Scan for the cell matching the given text and deliver its [x, y] coordinate at center. 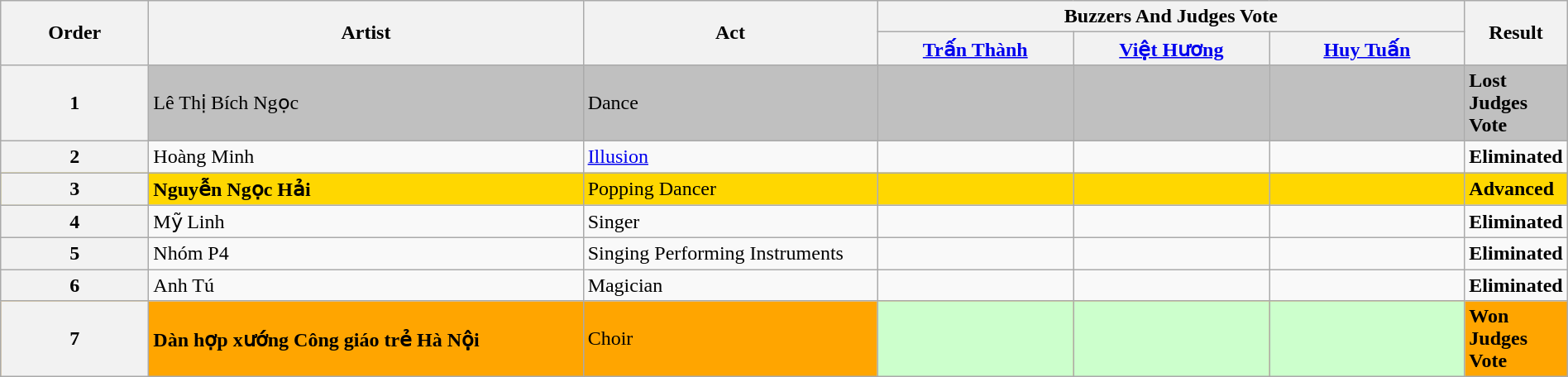
Dàn hợp xướng Công giáo trẻ Hà Nội [366, 339]
Lost Judges Vote [1516, 103]
2 [74, 156]
Huy Tuấn [1367, 49]
Việt Hương [1171, 49]
Singer [730, 222]
3 [74, 188]
Anh Tú [366, 285]
Singing Performing Instruments [730, 254]
4 [74, 222]
Buzzers And Judges Vote [1171, 17]
Order [74, 33]
Nguyễn Ngọc Hải [366, 188]
Act [730, 33]
Illusion [730, 156]
Lê Thị Bích Ngọc [366, 103]
Dance [730, 103]
Won Judges Vote [1516, 339]
1 [74, 103]
Result [1516, 33]
Popping Dancer [730, 188]
Mỹ Linh [366, 222]
Artist [366, 33]
Choir [730, 339]
Advanced [1516, 188]
Nhóm P4 [366, 254]
6 [74, 285]
Trấn Thành [976, 49]
Hoàng Minh [366, 156]
Magician [730, 285]
5 [74, 254]
7 [74, 339]
